From the cell containing the given text, extract its center point as [x, y] coordinate. 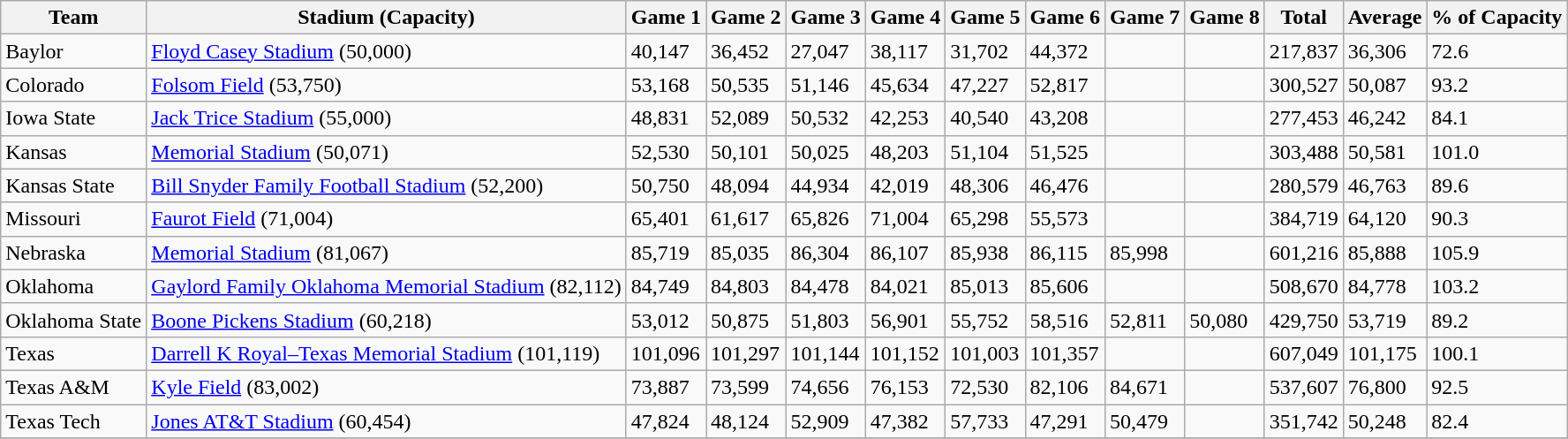
Texas [74, 353]
84,778 [1384, 286]
Game 8 [1225, 18]
64,120 [1384, 219]
86,107 [905, 253]
101,357 [1065, 353]
Kyle Field (83,002) [387, 387]
90.3 [1497, 219]
50,087 [1384, 85]
47,382 [905, 421]
% of Capacity [1497, 18]
61,617 [746, 219]
84.1 [1497, 118]
47,291 [1065, 421]
93.2 [1497, 85]
65,826 [825, 219]
48,306 [985, 185]
85,013 [985, 286]
50,025 [825, 152]
Game 1 [666, 18]
Baylor [74, 51]
82,106 [1065, 387]
601,216 [1303, 253]
85,888 [1384, 253]
280,579 [1303, 185]
45,634 [905, 85]
84,749 [666, 286]
86,115 [1065, 253]
51,146 [825, 85]
Game 2 [746, 18]
Kansas State [74, 185]
85,998 [1144, 253]
Oklahoma [74, 286]
52,817 [1065, 85]
27,047 [825, 51]
47,824 [666, 421]
53,719 [1384, 320]
84,803 [746, 286]
52,909 [825, 421]
36,306 [1384, 51]
101,096 [666, 353]
43,208 [1065, 118]
48,094 [746, 185]
38,117 [905, 51]
58,516 [1065, 320]
50,581 [1384, 152]
384,719 [1303, 219]
65,401 [666, 219]
50,535 [746, 85]
52,811 [1144, 320]
72.6 [1497, 51]
51,104 [985, 152]
44,372 [1065, 51]
40,540 [985, 118]
52,089 [746, 118]
89.6 [1497, 185]
101,175 [1384, 353]
101,003 [985, 353]
100.1 [1497, 353]
55,752 [985, 320]
Total [1303, 18]
46,242 [1384, 118]
Jack Trice Stadium (55,000) [387, 118]
Missouri [74, 219]
46,476 [1065, 185]
101,297 [746, 353]
Stadium (Capacity) [387, 18]
50,248 [1384, 421]
Oklahoma State [74, 320]
82.4 [1497, 421]
Texas Tech [74, 421]
50,479 [1144, 421]
84,021 [905, 286]
85,719 [666, 253]
Average [1384, 18]
76,800 [1384, 387]
73,887 [666, 387]
Game 3 [825, 18]
71,004 [905, 219]
73,599 [746, 387]
508,670 [1303, 286]
Memorial Stadium (81,067) [387, 253]
Nebraska [74, 253]
Darrell K Royal–Texas Memorial Stadium (101,119) [387, 353]
92.5 [1497, 387]
Iowa State [74, 118]
46,763 [1384, 185]
303,488 [1303, 152]
72,530 [985, 387]
42,019 [905, 185]
105.9 [1497, 253]
84,478 [825, 286]
103.2 [1497, 286]
40,147 [666, 51]
48,124 [746, 421]
Gaylord Family Oklahoma Memorial Stadium (82,112) [387, 286]
85,938 [985, 253]
85,035 [746, 253]
48,831 [666, 118]
31,702 [985, 51]
47,227 [985, 85]
Game 5 [985, 18]
51,803 [825, 320]
Colorado [74, 85]
50,750 [666, 185]
Memorial Stadium (50,071) [387, 152]
36,452 [746, 51]
Team [74, 18]
Bill Snyder Family Football Stadium (52,200) [387, 185]
74,656 [825, 387]
217,837 [1303, 51]
56,901 [905, 320]
50,080 [1225, 320]
76,153 [905, 387]
Folsom Field (53,750) [387, 85]
Game 6 [1065, 18]
Game 4 [905, 18]
101,144 [825, 353]
85,606 [1065, 286]
607,049 [1303, 353]
Jones AT&T Stadium (60,454) [387, 421]
101,152 [905, 353]
Floyd Casey Stadium (50,000) [387, 51]
57,733 [985, 421]
65,298 [985, 219]
44,934 [825, 185]
537,607 [1303, 387]
Kansas [74, 152]
50,101 [746, 152]
55,573 [1065, 219]
48,203 [905, 152]
429,750 [1303, 320]
Game 7 [1144, 18]
53,012 [666, 320]
52,530 [666, 152]
50,875 [746, 320]
42,253 [905, 118]
101.0 [1497, 152]
51,525 [1065, 152]
277,453 [1303, 118]
89.2 [1497, 320]
50,532 [825, 118]
84,671 [1144, 387]
Boone Pickens Stadium (60,218) [387, 320]
351,742 [1303, 421]
Faurot Field (71,004) [387, 219]
86,304 [825, 253]
300,527 [1303, 85]
Texas A&M [74, 387]
53,168 [666, 85]
